Scan for the cell matching the given text and deliver its [X, Y] coordinate at center. 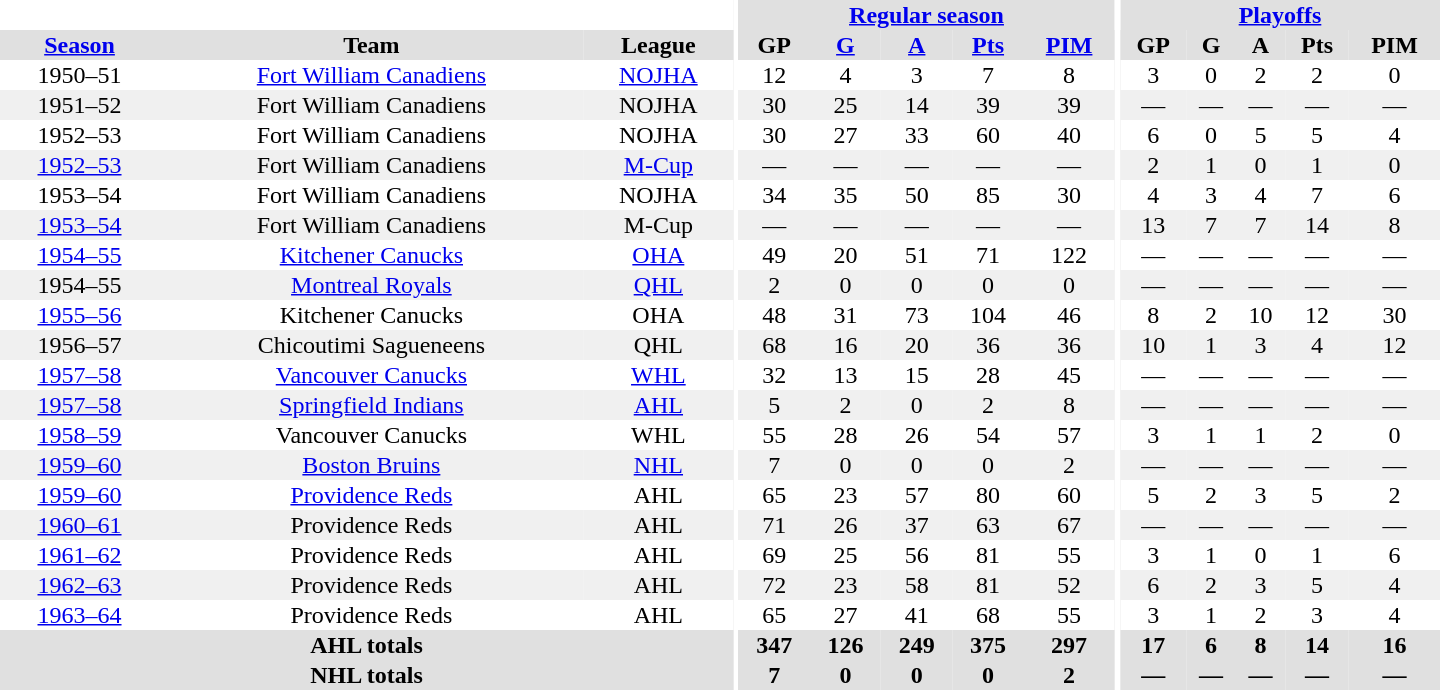
1958–59 [80, 435]
AHL totals [366, 645]
34 [774, 195]
48 [774, 315]
Team [372, 45]
73 [916, 315]
Playoffs [1280, 15]
Springfield Indians [372, 405]
52 [1070, 585]
63 [988, 525]
1956–57 [80, 345]
80 [988, 495]
31 [846, 315]
46 [1070, 315]
35 [846, 195]
45 [1070, 375]
NHL [658, 465]
67 [1070, 525]
League [658, 45]
297 [1070, 645]
Season [80, 45]
104 [988, 315]
Regular season [927, 15]
33 [916, 135]
Montreal Royals [372, 285]
58 [916, 585]
40 [1070, 135]
50 [916, 195]
375 [988, 645]
56 [916, 555]
347 [774, 645]
15 [916, 375]
1950–51 [80, 75]
122 [1070, 255]
249 [916, 645]
41 [916, 615]
Chicoutimi Sagueneens [372, 345]
49 [774, 255]
1963–64 [80, 615]
Boston Bruins [372, 465]
17 [1153, 645]
1960–61 [80, 525]
126 [846, 645]
54 [988, 435]
32 [774, 375]
1961–62 [80, 555]
1951–52 [80, 105]
51 [916, 255]
69 [774, 555]
NHL totals [366, 675]
72 [774, 585]
37 [916, 525]
85 [988, 195]
1955–56 [80, 315]
1962–63 [80, 585]
